Extract the [X, Y] coordinate from the center of the cell holding the provided text.  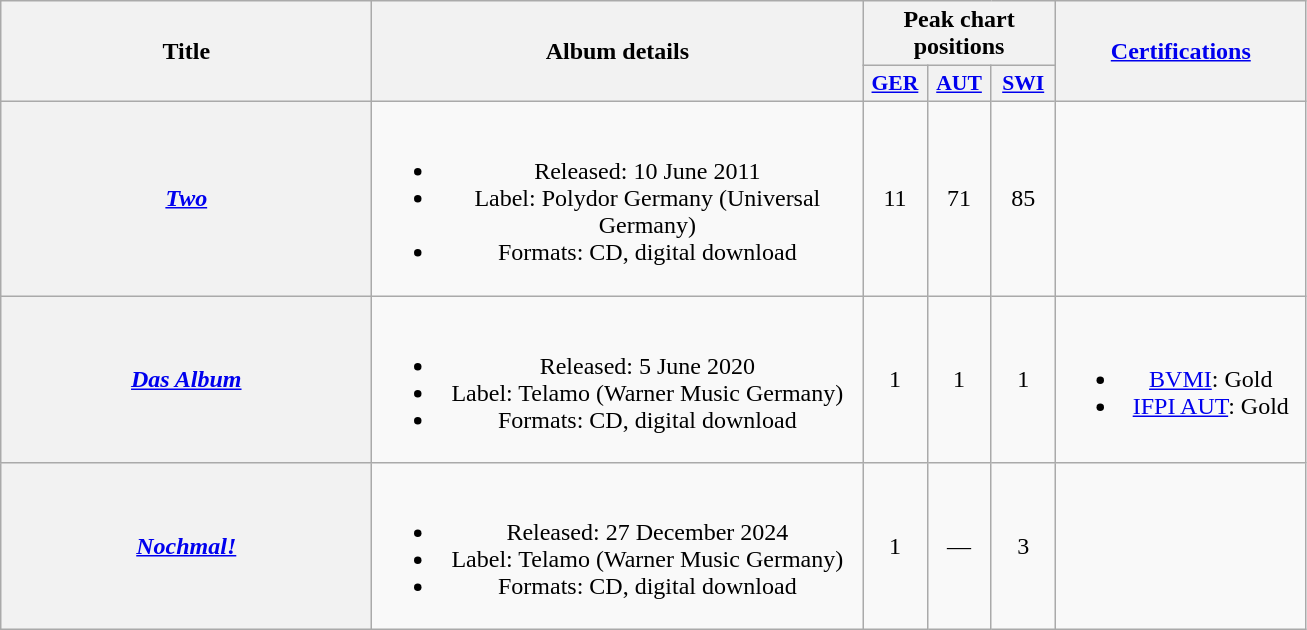
71 [959, 198]
BVMI: GoldIFPI AUT: Gold [1180, 380]
Released: 27 December 2024Label: Telamo (Warner Music Germany)Formats: CD, digital download [618, 546]
Das Album [186, 380]
GER [895, 84]
Album details [618, 52]
Peak chart positions [959, 34]
Title [186, 52]
— [959, 546]
Two [186, 198]
Nochmal! [186, 546]
Released: 5 June 2020Label: Telamo (Warner Music Germany)Formats: CD, digital download [618, 380]
11 [895, 198]
Certifications [1180, 52]
Released: 10 June 2011Label: Polydor Germany (Universal Germany)Formats: CD, digital download [618, 198]
AUT [959, 84]
3 [1023, 546]
85 [1023, 198]
SWI [1023, 84]
